Locate the cell with the specified text and output its (X, Y) center coordinate. 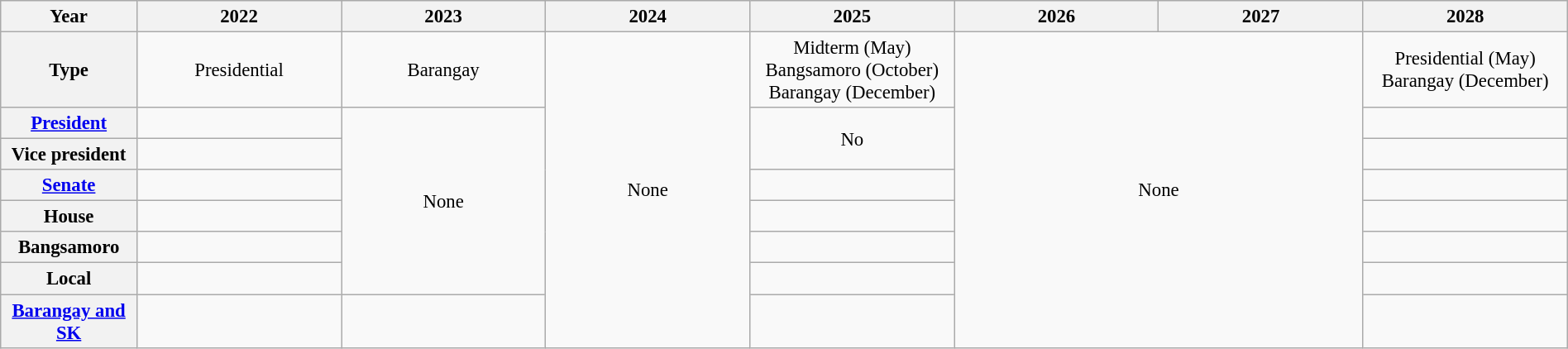
Year (69, 17)
2024 (648, 17)
Barangay (443, 69)
2025 (852, 17)
Vice president (69, 155)
Presidential (238, 69)
President (69, 123)
Presidential (May)Barangay (December) (1465, 69)
Barangay and SK (69, 321)
House (69, 217)
2023 (443, 17)
2027 (1260, 17)
2028 (1465, 17)
2022 (238, 17)
Midterm (May)Bangsamoro (October)Barangay (December) (852, 69)
Bangsamoro (69, 247)
No (852, 139)
2026 (1057, 17)
Type (69, 69)
Local (69, 279)
Senate (69, 185)
